Locate the cell with the specified text and output its (x, y) center coordinate. 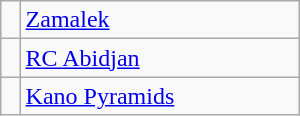
Kano Pyramids (160, 96)
RC Abidjan (160, 58)
Zamalek (160, 20)
